Identify which cell holds the provided text, then report its (x, y) central coordinate. 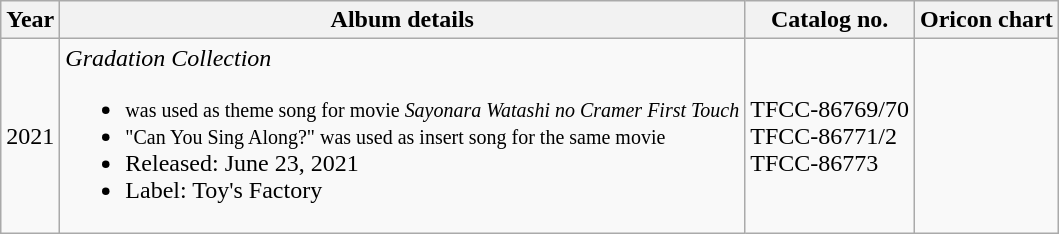
Catalog no. (830, 20)
Year (30, 20)
Oricon chart (986, 20)
2021 (30, 136)
TFCC-86769/70TFCC-86771/2TFCC-86773 (830, 136)
Album details (402, 20)
